Find where the given text appears and provide that cell's center as (x, y) coordinate. 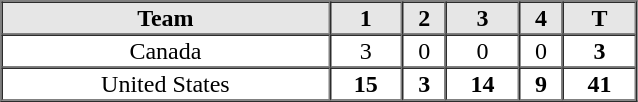
United States (166, 84)
2 (424, 18)
Team (166, 18)
4 (541, 18)
14 (482, 84)
1 (366, 18)
9 (541, 84)
41 (600, 84)
T (600, 18)
15 (366, 84)
Canada (166, 50)
